For the text-containing cell, return its midpoint in [x, y] coordinate format. 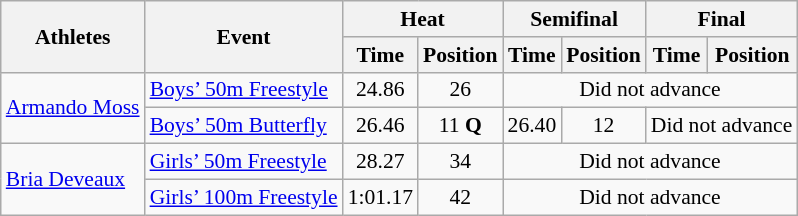
26 [460, 90]
Boys’ 50m Butterfly [244, 126]
12 [603, 126]
Girls’ 50m Freestyle [244, 162]
Semifinal [574, 19]
24.86 [380, 90]
34 [460, 162]
Heat [423, 19]
28.27 [380, 162]
26.40 [532, 126]
1:01.17 [380, 197]
Final [722, 19]
Event [244, 36]
26.46 [380, 126]
Bria Deveaux [73, 180]
42 [460, 197]
Boys’ 50m Freestyle [244, 90]
Armando Moss [73, 108]
Girls’ 100m Freestyle [244, 197]
11 Q [460, 126]
Athletes [73, 36]
